Output the (X, Y) coordinate of the center of the cell containing the given text.  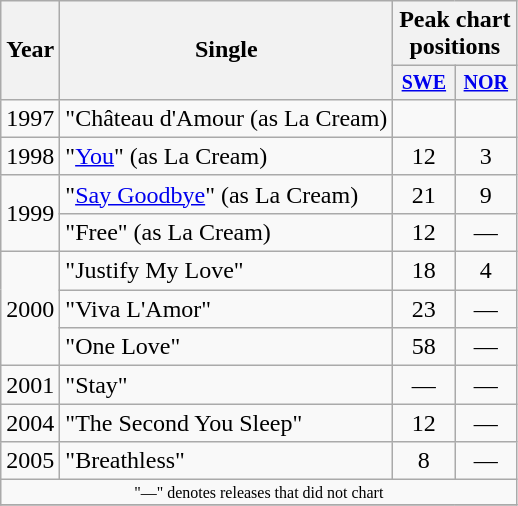
21 (424, 194)
4 (486, 271)
"You" (as La Cream) (226, 156)
9 (486, 194)
Peak chart positions (455, 34)
"Viva L'Amor" (226, 309)
"Stay" (226, 385)
3 (486, 156)
"The Second You Sleep" (226, 423)
Year (30, 50)
"Justify My Love" (226, 271)
NOR (486, 82)
"—" denotes releases that did not chart (259, 492)
8 (424, 461)
SWE (424, 82)
Single (226, 50)
2001 (30, 385)
58 (424, 347)
"Say Goodbye" (as La Cream) (226, 194)
1997 (30, 118)
23 (424, 309)
2000 (30, 309)
1998 (30, 156)
2005 (30, 461)
"Château d'Amour (as La Cream) (226, 118)
"Free" (as La Cream) (226, 232)
1999 (30, 213)
"One Love" (226, 347)
2004 (30, 423)
18 (424, 271)
"Breathless" (226, 461)
